Pinpoint the cell where the given text exists, returning its (x, y) midpoint coordinate. 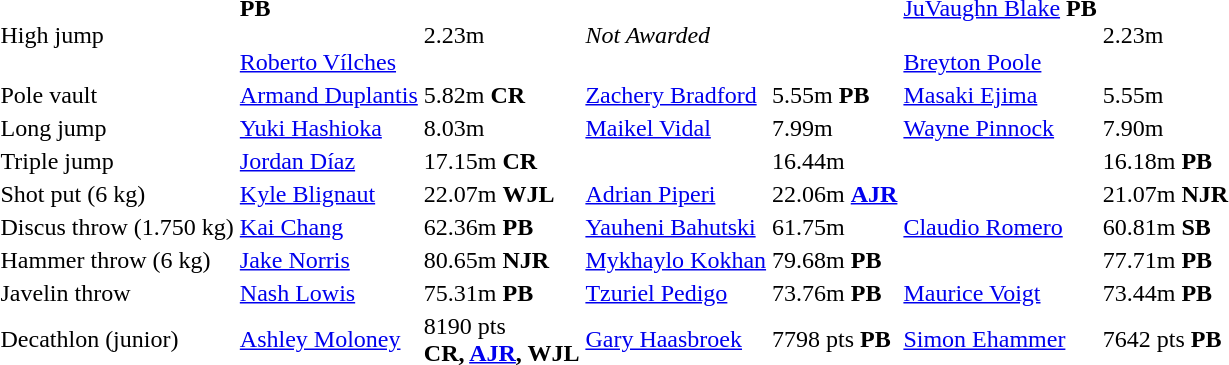
Wayne Pinnock (1000, 128)
Kai Chang (328, 227)
75.31m PB (502, 293)
5.55m PB (835, 95)
Jordan Díaz (328, 161)
7.90m (1165, 128)
22.06m AJR (835, 194)
80.65m NJR (502, 260)
Jake Norris (328, 260)
17.15m CR (502, 161)
Maikel Vidal (676, 128)
Tzuriel Pedigo (676, 293)
21.07m NJR (1165, 194)
Adrian Piperi (676, 194)
60.81m SB (1165, 227)
Nash Lowis (328, 293)
5.55m (1165, 95)
77.71m PB (1165, 260)
73.76m PB (835, 293)
Yauheni Bahutski (676, 227)
16.18m PB (1165, 161)
Maurice Voigt (1000, 293)
Mykhaylo Kokhan (676, 260)
Masaki Ejima (1000, 95)
Armand Duplantis (328, 95)
5.82m CR (502, 95)
8.03m (502, 128)
Kyle Blignaut (328, 194)
22.07m WJL (502, 194)
Yuki Hashioka (328, 128)
62.36m PB (502, 227)
Zachery Bradford (676, 95)
Claudio Romero (1000, 227)
73.44m PB (1165, 293)
16.44m (835, 161)
7.99m (835, 128)
79.68m PB (835, 260)
61.75m (835, 227)
